Return (X, Y) of the center of cell containing provided text 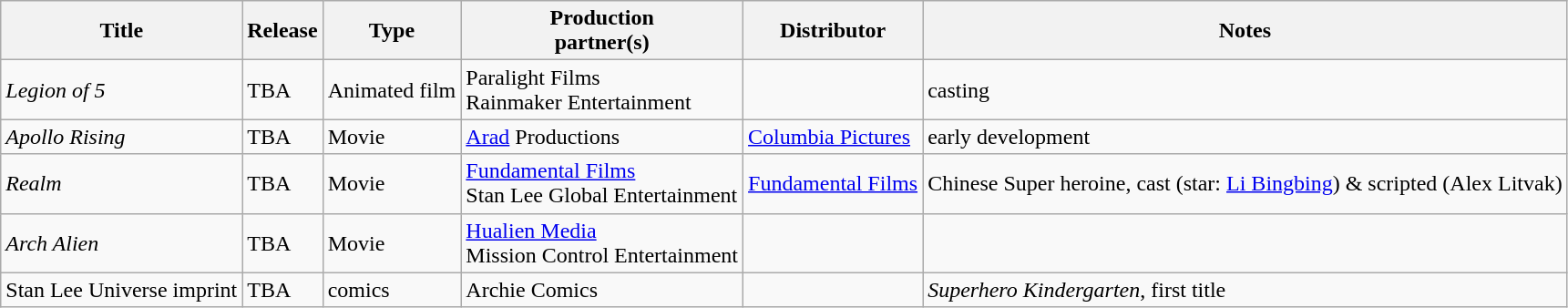
Notes (1245, 31)
Distributor (833, 31)
Release (282, 31)
Arad Productions (602, 137)
comics (392, 290)
Columbia Pictures (833, 137)
casting (1245, 89)
Productionpartner(s) (602, 31)
Animated film (392, 89)
Legion of 5 (122, 89)
Arch Alien (122, 242)
Realm (122, 184)
Paralight FilmsRainmaker Entertainment (602, 89)
Archie Comics (602, 290)
early development (1245, 137)
Fundamental Films (833, 184)
Fundamental FilmsStan Lee Global Entertainment (602, 184)
Title (122, 31)
Superhero Kindergarten, first title (1245, 290)
Chinese Super heroine, cast (star: Li Bingbing) & scripted (Alex Litvak) (1245, 184)
Type (392, 31)
Hualien MediaMission Control Entertainment (602, 242)
Apollo Rising (122, 137)
Stan Lee Universe imprint (122, 290)
